Detect which cell encompasses the target text, then output its (x, y) center coordinate. 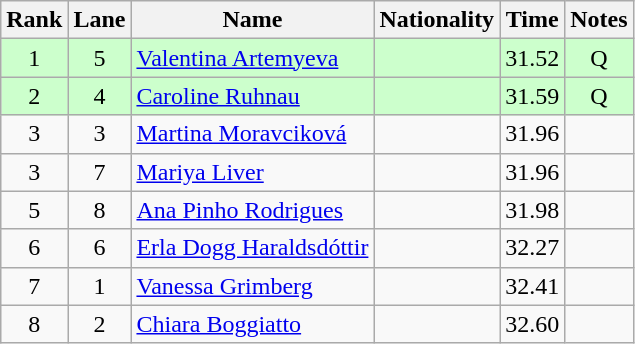
Vanessa Grimberg (252, 286)
Chiara Boggiatto (252, 324)
32.41 (532, 286)
Mariya Liver (252, 172)
32.27 (532, 248)
Rank (34, 20)
31.59 (532, 96)
Caroline Ruhnau (252, 96)
Nationality (437, 20)
Ana Pinho Rodrigues (252, 210)
32.60 (532, 324)
Notes (599, 20)
Time (532, 20)
4 (100, 96)
Name (252, 20)
Valentina Artemyeva (252, 58)
Lane (100, 20)
Martina Moravciková (252, 134)
31.98 (532, 210)
Erla Dogg Haraldsdóttir (252, 248)
31.52 (532, 58)
